Provide the (x, y) coordinate of the cell's center where the given text is located.  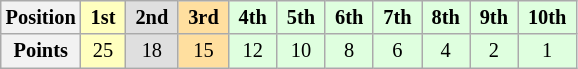
3rd (203, 17)
7th (397, 17)
1st (104, 17)
6th (349, 17)
15 (203, 51)
18 (152, 51)
9th (494, 17)
Points (41, 51)
2nd (152, 17)
8th (446, 17)
25 (104, 51)
5th (301, 17)
2 (494, 51)
Position (41, 17)
4th (253, 17)
12 (253, 51)
10 (301, 51)
10th (547, 17)
8 (349, 51)
4 (446, 51)
6 (397, 51)
1 (547, 51)
